Identify which cell holds the provided text, then report its [x, y] central coordinate. 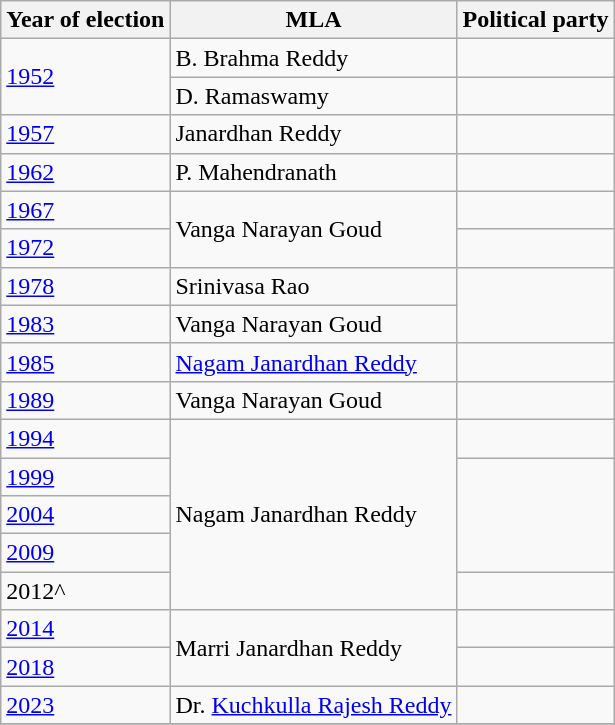
1985 [86, 362]
1999 [86, 477]
Marri Janardhan Reddy [314, 648]
1978 [86, 286]
P. Mahendranath [314, 172]
2004 [86, 515]
Dr. Kuchkulla Rajesh Reddy [314, 705]
1957 [86, 134]
Srinivasa Rao [314, 286]
2009 [86, 553]
1994 [86, 438]
1962 [86, 172]
2018 [86, 667]
1989 [86, 400]
1972 [86, 248]
1983 [86, 324]
Janardhan Reddy [314, 134]
D. Ramaswamy [314, 96]
1967 [86, 210]
2012^ [86, 591]
B. Brahma Reddy [314, 58]
Political party [536, 20]
2014 [86, 629]
2023 [86, 705]
Year of election [86, 20]
1952 [86, 77]
MLA [314, 20]
